Scan for the cell matching the given text and deliver its (x, y) coordinate at center. 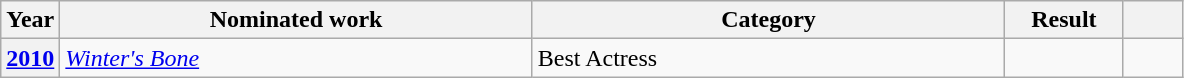
Category (768, 20)
Year (30, 20)
Result (1064, 20)
2010 (30, 58)
Best Actress (768, 58)
Nominated work (296, 20)
Winter's Bone (296, 58)
